Extract the [X, Y] coordinate from the center of the cell holding the provided text.  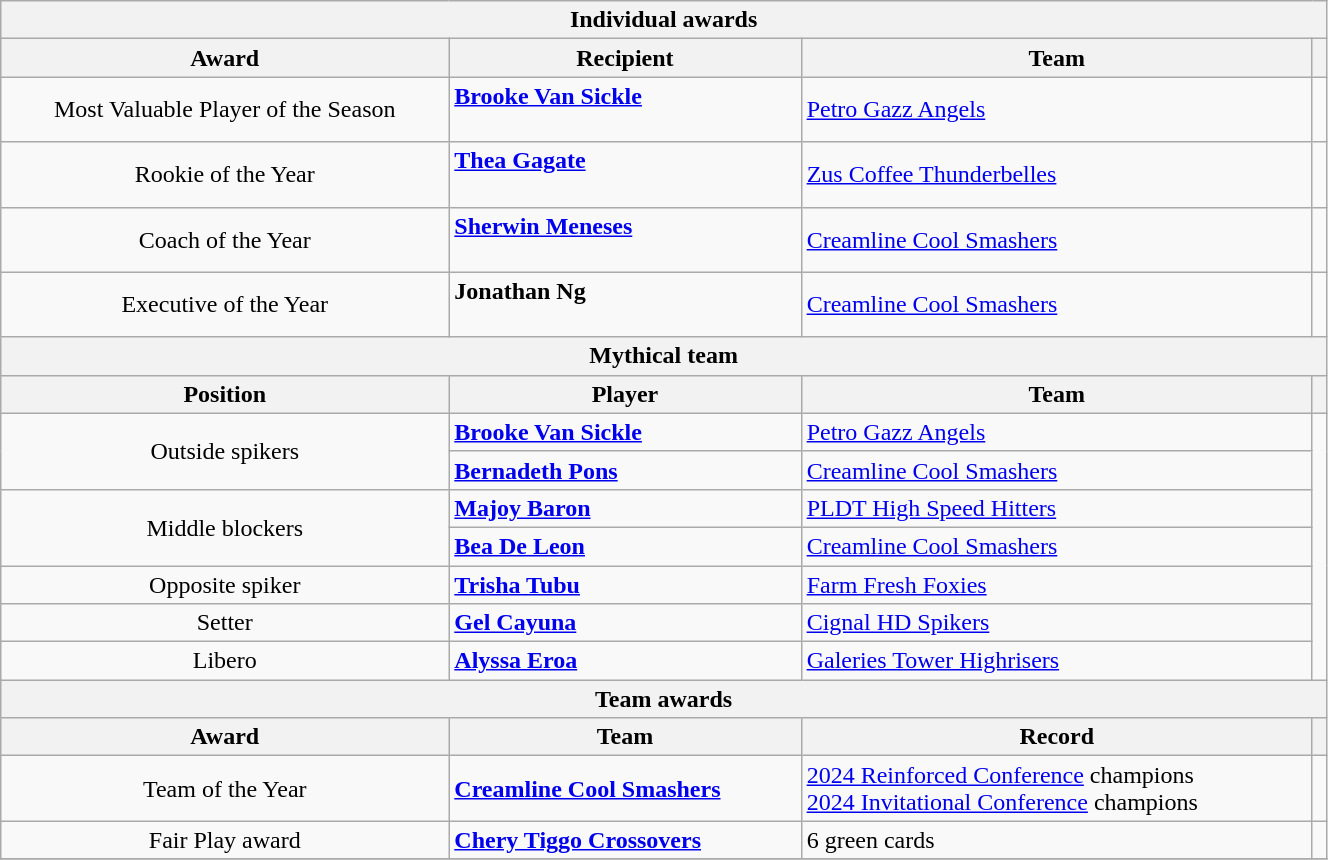
6 green cards [1056, 840]
2024 Reinforced Conference champions2024 Invitational Conference champions [1056, 788]
Majoy Baron [625, 508]
Trisha Tubu [625, 585]
Recipient [625, 58]
Fair Play award [225, 840]
Bernadeth Pons [625, 470]
Zus Coffee Thunderbelles [1056, 174]
PLDT High Speed Hitters [1056, 508]
Middle blockers [225, 527]
Libero [225, 661]
Outside spikers [225, 451]
Individual awards [664, 20]
Position [225, 394]
Jonathan Ng [625, 304]
Gel Cayuna [625, 623]
Farm Fresh Foxies [1056, 585]
Coach of the Year [225, 240]
Player [625, 394]
Sherwin Meneses [625, 240]
Setter [225, 623]
Alyssa Eroa [625, 661]
Team awards [664, 699]
Opposite spiker [225, 585]
Most Valuable Player of the Season [225, 110]
Record [1056, 737]
Mythical team [664, 356]
Cignal HD Spikers [1056, 623]
Team of the Year [225, 788]
Thea Gagate [625, 174]
Galeries Tower Highrisers [1056, 661]
Executive of the Year [225, 304]
Rookie of the Year [225, 174]
Bea De Leon [625, 546]
Chery Tiggo Crossovers [625, 840]
